Determine the [X, Y] coordinate at the center of the cell enclosing the given text.  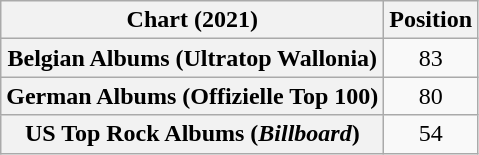
54 [431, 134]
80 [431, 96]
Position [431, 20]
83 [431, 58]
US Top Rock Albums (Billboard) [192, 134]
Belgian Albums (Ultratop Wallonia) [192, 58]
German Albums (Offizielle Top 100) [192, 96]
Chart (2021) [192, 20]
